Return the (x, y) coordinate for the center point of the cell that contains the specified text.  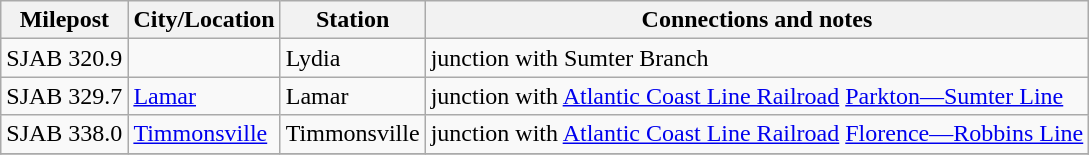
SJAB 329.7 (64, 96)
City/Location (204, 20)
junction with Atlantic Coast Line Railroad Florence—Robbins Line (757, 134)
Lydia (352, 58)
junction with Atlantic Coast Line Railroad Parkton—Sumter Line (757, 96)
SJAB 320.9 (64, 58)
SJAB 338.0 (64, 134)
junction with Sumter Branch (757, 58)
Milepost (64, 20)
Connections and notes (757, 20)
Station (352, 20)
